Return the [x, y] coordinate for the center point of the cell that contains the specified text.  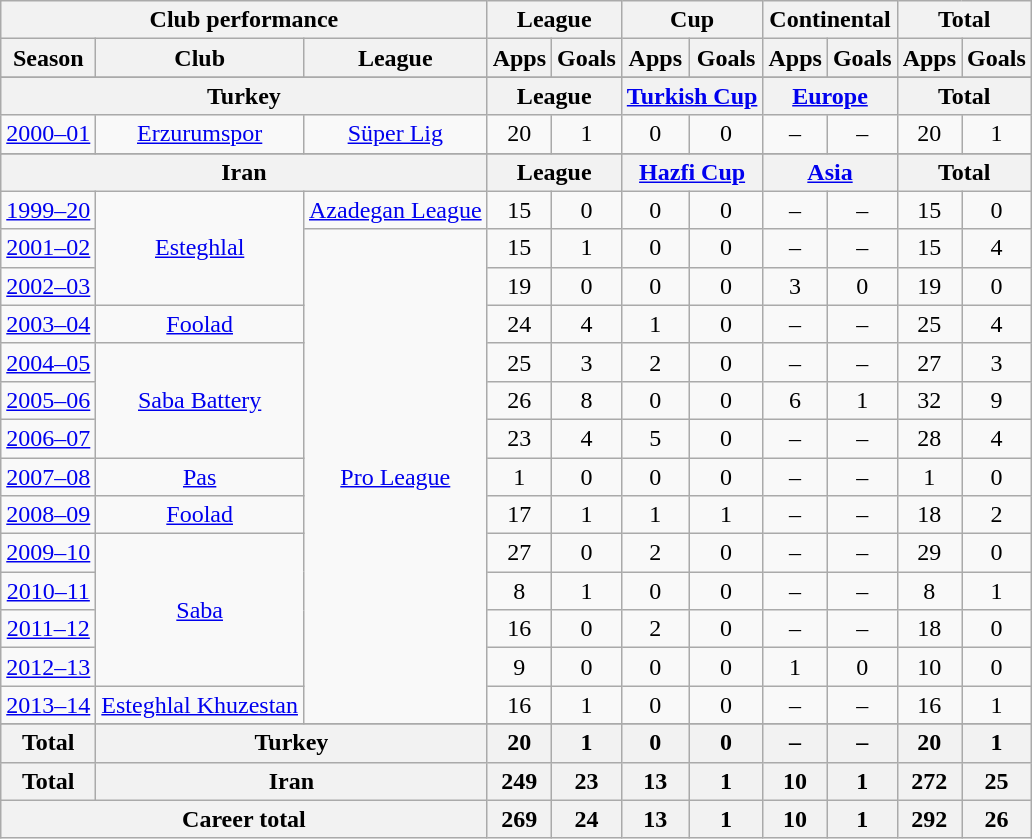
Esteghlal Khuzestan [200, 705]
2010–11 [48, 591]
Turkish Cup [692, 96]
5 [655, 438]
Career total [244, 819]
Esteghlal [200, 248]
2000–01 [48, 134]
Hazfi Cup [692, 172]
Continental [830, 20]
2012–13 [48, 667]
Season [48, 58]
Club [200, 58]
Erzurumspor [200, 134]
2002–03 [48, 286]
17 [519, 515]
2007–08 [48, 477]
Europe [830, 96]
Saba [200, 610]
2001–02 [48, 248]
32 [929, 400]
28 [929, 438]
Pas [200, 477]
2006–07 [48, 438]
2004–05 [48, 362]
Süper Lig [395, 134]
2005–06 [48, 400]
2013–14 [48, 705]
Cup [692, 20]
1999–20 [48, 210]
29 [929, 553]
Asia [830, 172]
2011–12 [48, 629]
2009–10 [48, 553]
Club performance [244, 20]
272 [929, 781]
2003–04 [48, 324]
Azadegan League [395, 210]
2008–09 [48, 515]
292 [929, 819]
Saba Battery [200, 400]
269 [519, 819]
Pro League [395, 476]
6 [795, 400]
249 [519, 781]
